Return the (x, y) coordinate for the center point of the cell that contains the specified text.  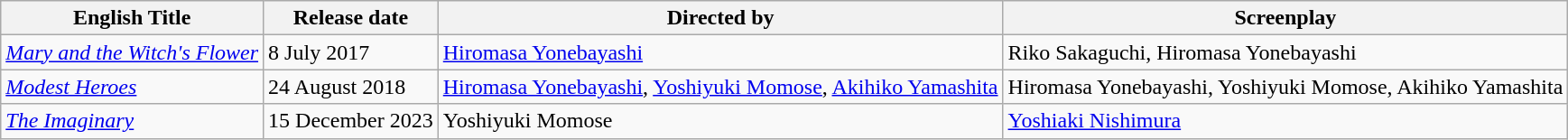
Release date (351, 18)
Directed by (720, 18)
Yoshiyuki Momose (720, 121)
Yoshiaki Nishimura (1285, 121)
24 August 2018 (351, 87)
English Title (132, 18)
The Imaginary (132, 121)
Screenplay (1285, 18)
Mary and the Witch's Flower (132, 52)
Riko Sakaguchi, Hiromasa Yonebayashi (1285, 52)
Hiromasa Yonebayashi (720, 52)
8 July 2017 (351, 52)
Modest Heroes (132, 87)
15 December 2023 (351, 121)
